From the cell containing the given text, extract its center point as [X, Y] coordinate. 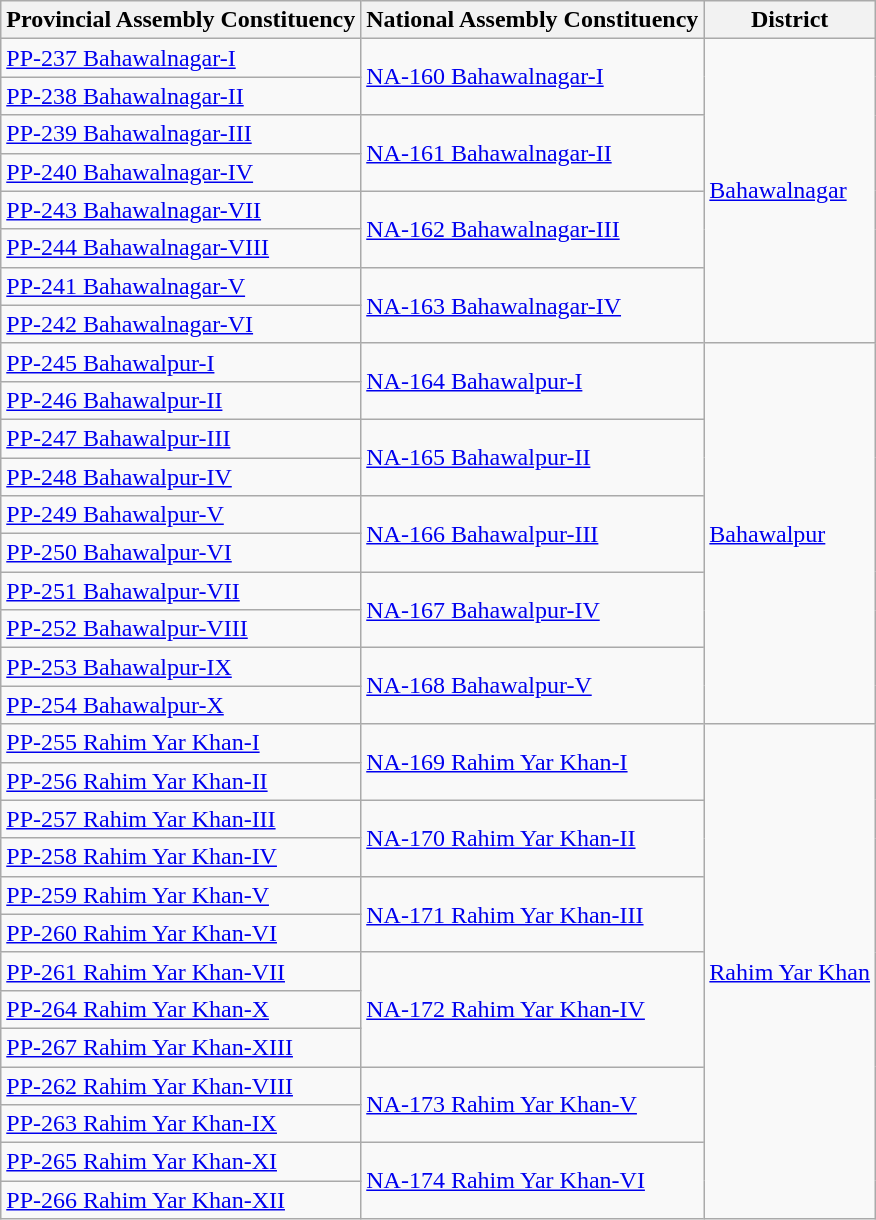
PP-256 Rahim Yar Khan-II [181, 781]
PP-242 Bahawalnagar-VI [181, 324]
District [790, 20]
PP-237 Bahawalnagar-I [181, 58]
PP-238 Bahawalnagar-II [181, 96]
PP-239 Bahawalnagar-III [181, 134]
PP-253 Bahawalpur-IX [181, 667]
PP-244 Bahawalnagar-VIII [181, 248]
PP-249 Bahawalpur-V [181, 515]
NA-165 Bahawalpur-II [532, 457]
PP-265 Rahim Yar Khan-XI [181, 1162]
PP-267 Rahim Yar Khan-XIII [181, 1047]
NA-168 Bahawalpur-V [532, 686]
NA-169 Rahim Yar Khan-I [532, 762]
PP-243 Bahawalnagar-VII [181, 210]
PP-264 Rahim Yar Khan-X [181, 1009]
National Assembly Constituency [532, 20]
Provincial Assembly Constituency [181, 20]
PP-257 Rahim Yar Khan-III [181, 819]
NA-164 Bahawalpur-I [532, 381]
NA-161 Bahawalnagar-II [532, 153]
PP-254 Bahawalpur-X [181, 705]
PP-251 Bahawalpur-VII [181, 591]
PP-245 Bahawalpur-I [181, 362]
PP-241 Bahawalnagar-V [181, 286]
NA-174 Rahim Yar Khan-VI [532, 1181]
PP-261 Rahim Yar Khan-VII [181, 971]
Rahim Yar Khan [790, 972]
PP-259 Rahim Yar Khan-V [181, 895]
PP-246 Bahawalpur-II [181, 400]
NA-173 Rahim Yar Khan-V [532, 1104]
NA-171 Rahim Yar Khan-III [532, 914]
NA-160 Bahawalnagar-I [532, 77]
NA-170 Rahim Yar Khan-II [532, 838]
PP-258 Rahim Yar Khan-IV [181, 857]
NA-162 Bahawalnagar-III [532, 229]
NA-163 Bahawalnagar-IV [532, 305]
PP-248 Bahawalpur-IV [181, 477]
NA-172 Rahim Yar Khan-IV [532, 1009]
PP-262 Rahim Yar Khan-VIII [181, 1085]
PP-240 Bahawalnagar-IV [181, 172]
NA-167 Bahawalpur-IV [532, 610]
PP-263 Rahim Yar Khan-IX [181, 1124]
PP-247 Bahawalpur-III [181, 438]
Bahawalnagar [790, 191]
Bahawalpur [790, 534]
PP-266 Rahim Yar Khan-XII [181, 1200]
PP-252 Bahawalpur-VIII [181, 629]
NA-166 Bahawalpur-III [532, 534]
PP-250 Bahawalpur-VI [181, 553]
PP-255 Rahim Yar Khan-I [181, 743]
PP-260 Rahim Yar Khan-VI [181, 933]
